Return the (X, Y) coordinate for the center point of the cell that contains the specified text.  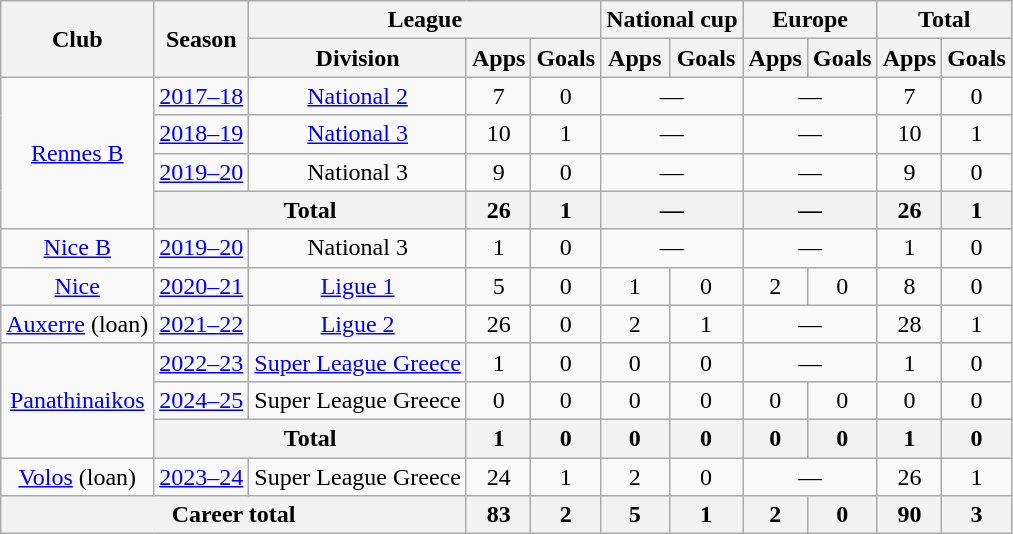
Rennes B (78, 153)
Ligue 1 (358, 286)
Club (78, 39)
2020–21 (202, 286)
League (425, 20)
Career total (234, 515)
8 (909, 286)
Auxerre (loan) (78, 324)
3 (977, 515)
83 (498, 515)
2022–23 (202, 362)
2021–22 (202, 324)
Europe (810, 20)
24 (498, 477)
2017–18 (202, 96)
National cup (672, 20)
Ligue 2 (358, 324)
Volos (loan) (78, 477)
Nice (78, 286)
2018–19 (202, 134)
2023–24 (202, 477)
2024–25 (202, 400)
Panathinaikos (78, 400)
Division (358, 58)
28 (909, 324)
Nice B (78, 248)
90 (909, 515)
Season (202, 39)
National 2 (358, 96)
